Locate the cell with the specified text and output its (x, y) center coordinate. 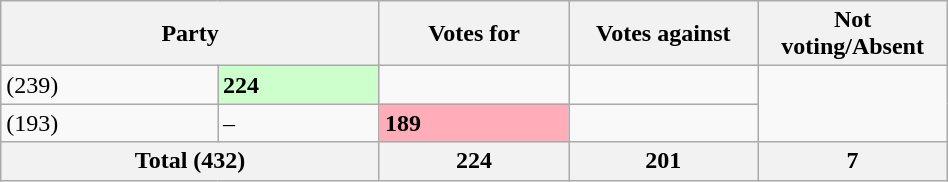
(239) (110, 85)
Total (432) (190, 161)
Votes against (664, 34)
201 (664, 161)
Votes for (474, 34)
– (299, 123)
7 (852, 161)
189 (474, 123)
Party (190, 34)
Not voting/Absent (852, 34)
(193) (110, 123)
